Find where the given text appears and provide that cell's center as [x, y] coordinate. 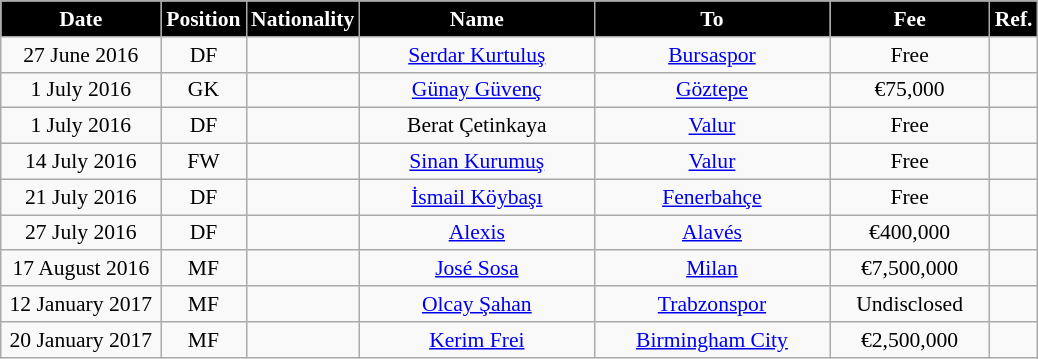
Birmingham City [712, 340]
GK [204, 90]
Olcay Şahan [476, 304]
Göztepe [712, 90]
€400,000 [910, 233]
20 January 2017 [81, 340]
Alavés [712, 233]
17 August 2016 [81, 269]
27 June 2016 [81, 55]
Kerim Frei [476, 340]
Nationality [302, 19]
Milan [712, 269]
12 January 2017 [81, 304]
José Sosa [476, 269]
Serdar Kurtuluş [476, 55]
Berat Çetinkaya [476, 126]
Ref. [1014, 19]
Alexis [476, 233]
İsmail Köybaşı [476, 197]
FW [204, 162]
Fee [910, 19]
Günay Güvenç [476, 90]
Date [81, 19]
21 July 2016 [81, 197]
27 July 2016 [81, 233]
Trabzonspor [712, 304]
€75,000 [910, 90]
Fenerbahçe [712, 197]
Position [204, 19]
€7,500,000 [910, 269]
Undisclosed [910, 304]
Sinan Kurumuş [476, 162]
14 July 2016 [81, 162]
Name [476, 19]
€2,500,000 [910, 340]
To [712, 19]
Bursaspor [712, 55]
